From the cell containing the given text, extract its center point as (X, Y) coordinate. 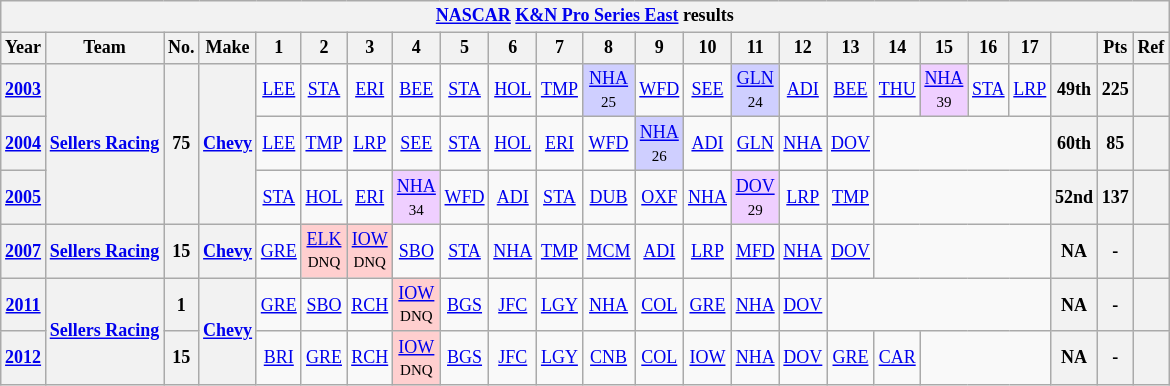
2 (324, 48)
85 (1115, 144)
14 (897, 48)
17 (1030, 48)
Ref (1151, 48)
CAR (897, 358)
12 (803, 48)
137 (1115, 197)
8 (608, 48)
60th (1074, 144)
Make (228, 48)
NHA39 (944, 90)
9 (660, 48)
CNB (608, 358)
225 (1115, 90)
11 (755, 48)
2004 (24, 144)
Team (104, 48)
BRI (278, 358)
MFD (755, 251)
5 (464, 48)
MCM (608, 251)
DUB (608, 197)
Pts (1115, 48)
2012 (24, 358)
NASCAR K&N Pro Series East results (585, 16)
2005 (24, 197)
16 (988, 48)
4 (417, 48)
49th (1074, 90)
THU (897, 90)
13 (851, 48)
10 (708, 48)
NHA26 (660, 144)
GLN (755, 144)
NHA34 (417, 197)
GLN24 (755, 90)
2003 (24, 90)
IOW (708, 358)
OXF (660, 197)
6 (513, 48)
DOV29 (755, 197)
No. (182, 48)
2011 (24, 305)
7 (560, 48)
Year (24, 48)
2007 (24, 251)
ELKDNQ (324, 251)
3 (370, 48)
75 (182, 144)
52nd (1074, 197)
NHA25 (608, 90)
